Search for the cell housing the specified text and yield its (X, Y) center coordinate. 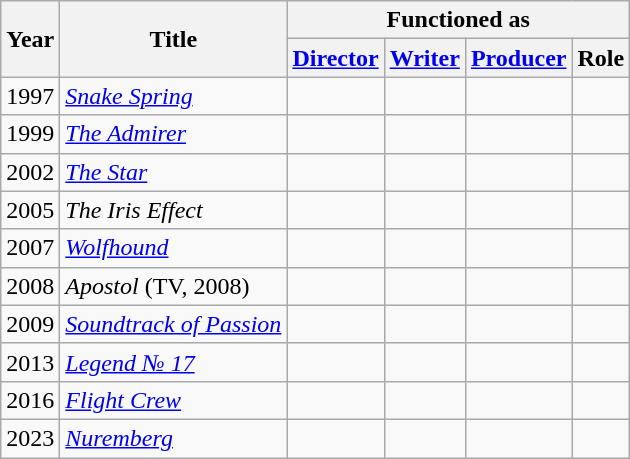
Flight Crew (174, 400)
2009 (30, 324)
Snake Spring (174, 96)
Writer (424, 58)
Director (336, 58)
Legend № 17 (174, 362)
The Admirer (174, 134)
Soundtrack of Passion (174, 324)
The Iris Effect (174, 210)
2005 (30, 210)
2023 (30, 438)
The Star (174, 172)
1997 (30, 96)
2002 (30, 172)
Wolfhound (174, 248)
Nuremberg (174, 438)
2016 (30, 400)
Year (30, 39)
2013 (30, 362)
2008 (30, 286)
Title (174, 39)
Functioned as (458, 20)
Role (601, 58)
Producer (518, 58)
1999 (30, 134)
2007 (30, 248)
Apostol (TV, 2008) (174, 286)
